Scan for the cell matching the given text and deliver its [X, Y] coordinate at center. 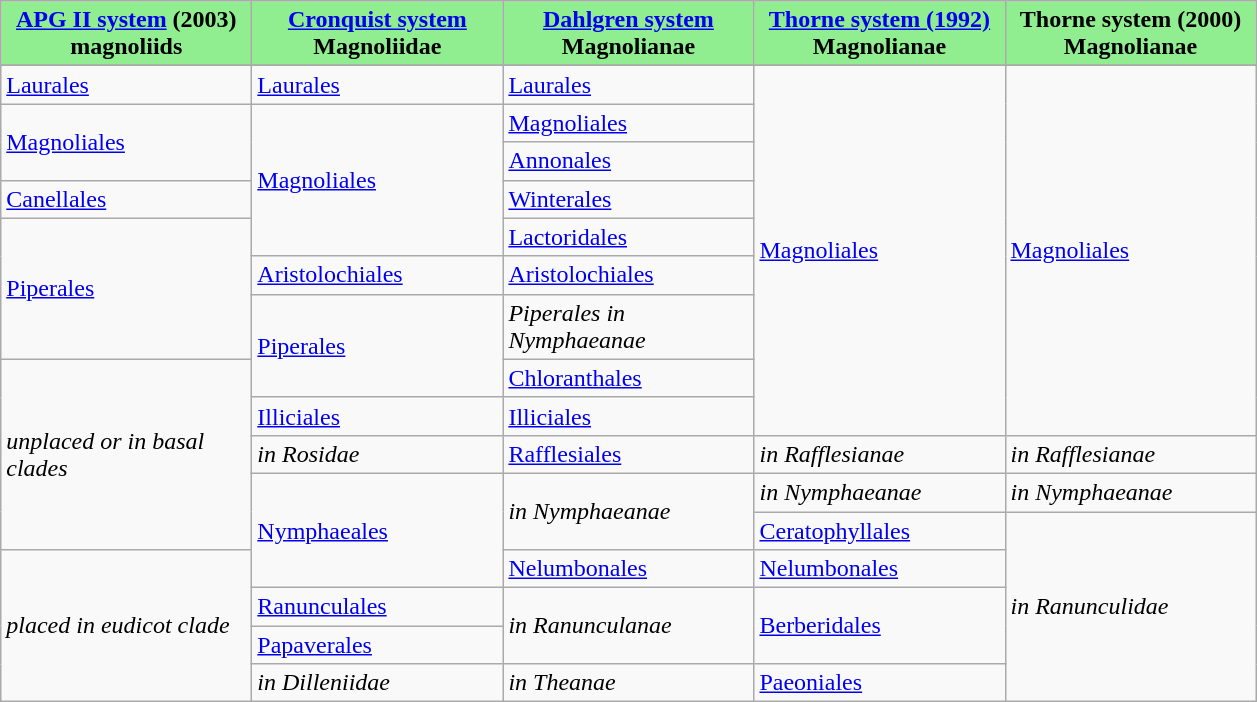
Lactoridales [628, 237]
Chloranthales [628, 378]
Dahlgren systemMagnolianae [628, 34]
Nymphaeales [378, 530]
APG II system (2003) magnoliids [126, 34]
Rafflesiales [628, 454]
Papaverales [378, 645]
in Ranunculidae [1130, 607]
Cronquist systemMagnoliidae [378, 34]
Annonales [628, 161]
Paeoniales [880, 683]
Ranunculales [378, 607]
Thorne system (1992)Magnolianae [880, 34]
Ceratophyllales [880, 531]
placed in eudicot clade [126, 626]
unplaced or in basal clades [126, 454]
in Dilleniidae [378, 683]
in Rosidae [378, 454]
Canellales [126, 199]
Piperales in Nymphaeanae [628, 326]
in Theanae [628, 683]
Berberidales [880, 626]
Winterales [628, 199]
in Ranunculanae [628, 626]
Thorne system (2000)Magnolianae [1130, 34]
